From the cell containing the given text, extract its center point as (x, y) coordinate. 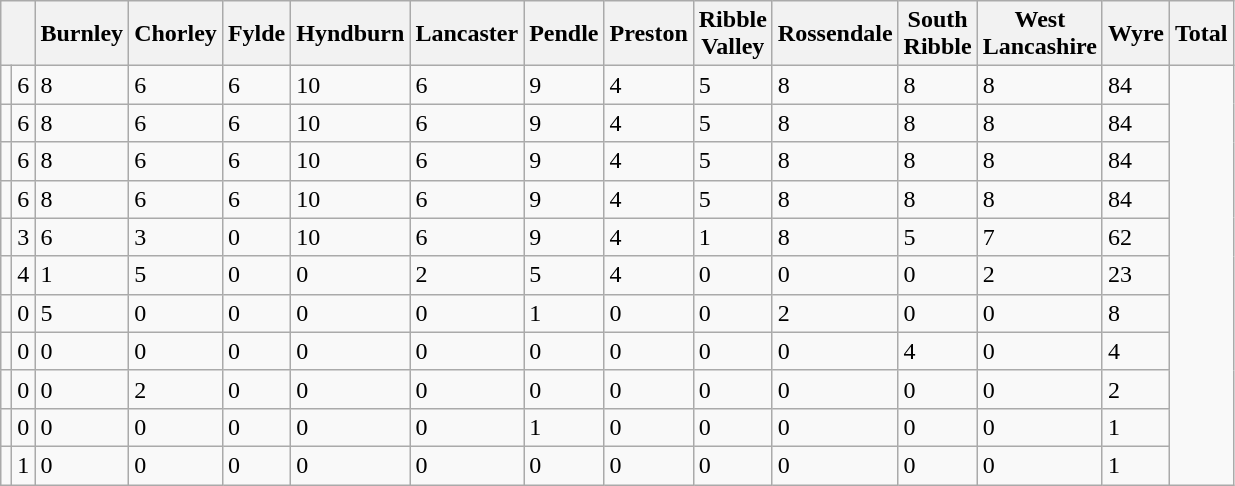
62 (1136, 237)
Chorley (176, 34)
23 (1136, 275)
Wyre (1136, 34)
West Lancashire (1040, 34)
7 (1040, 237)
Preston (648, 34)
South Ribble (938, 34)
Total (1202, 34)
Fylde (256, 34)
Rossendale (835, 34)
Lancaster (467, 34)
Burnley (82, 34)
Hyndburn (350, 34)
Pendle (564, 34)
Ribble Valley (732, 34)
